Capture the cell that displays the provided text and extract its [X, Y] central coordinate. 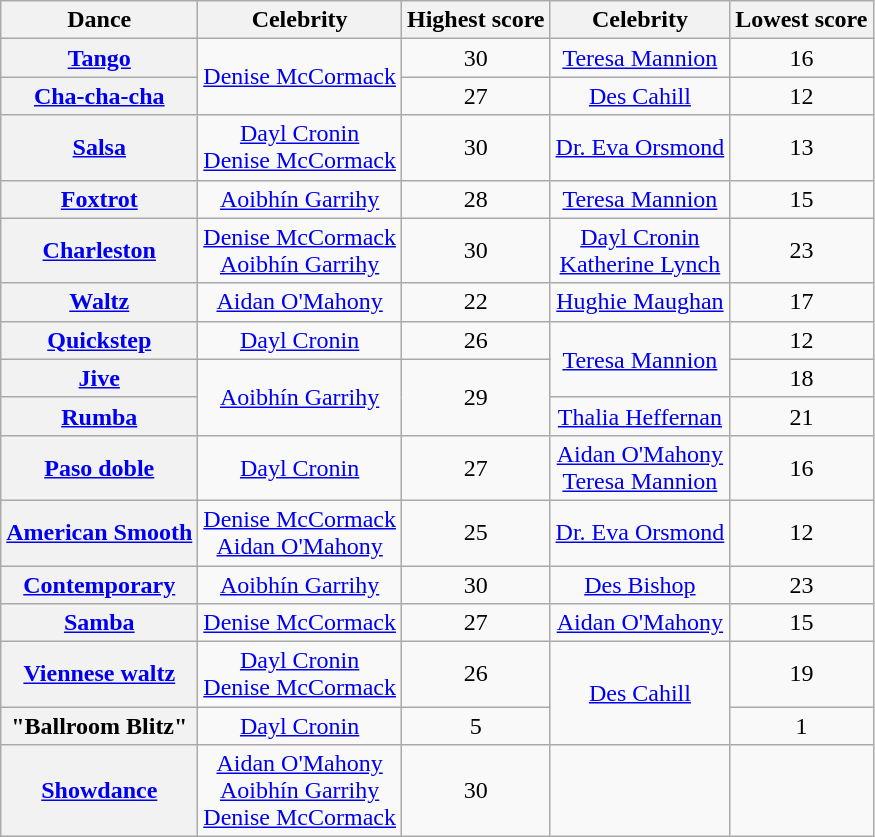
13 [802, 148]
"Ballroom Blitz" [100, 726]
Dayl CroninKatherine Lynch [640, 250]
Paso doble [100, 468]
Contemporary [100, 585]
19 [802, 674]
21 [802, 416]
Quickstep [100, 340]
Aidan O'MahonyTeresa Mannion [640, 468]
Aidan O'MahonyAoibhín GarrihyDenise McCormack [300, 791]
22 [476, 302]
Dance [100, 20]
Viennese waltz [100, 674]
1 [802, 726]
Hughie Maughan [640, 302]
Jive [100, 378]
Lowest score [802, 20]
Tango [100, 58]
Denise McCormackAidan O'Mahony [300, 532]
Thalia Heffernan [640, 416]
Charleston [100, 250]
5 [476, 726]
25 [476, 532]
17 [802, 302]
Cha-cha-cha [100, 96]
Salsa [100, 148]
Foxtrot [100, 199]
Highest score [476, 20]
American Smooth [100, 532]
Waltz [100, 302]
Des Bishop [640, 585]
Showdance [100, 791]
Samba [100, 623]
18 [802, 378]
28 [476, 199]
29 [476, 397]
Denise McCormackAoibhín Garrihy [300, 250]
Rumba [100, 416]
